Identify which cell holds the provided text, then report its (x, y) central coordinate. 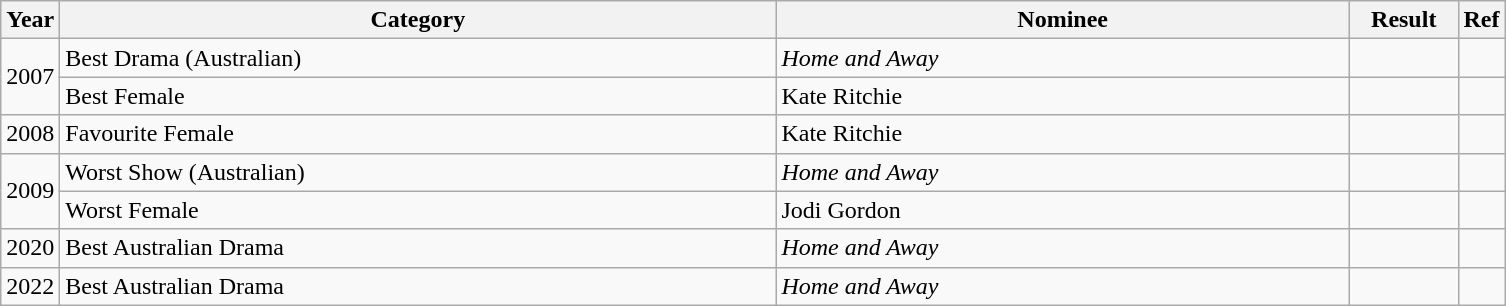
Worst Female (418, 210)
2022 (30, 286)
2009 (30, 191)
Nominee (1063, 20)
Result (1404, 20)
Jodi Gordon (1063, 210)
2007 (30, 77)
Best Female (418, 96)
Best Drama (Australian) (418, 58)
Category (418, 20)
2008 (30, 134)
2020 (30, 248)
Year (30, 20)
Worst Show (Australian) (418, 172)
Favourite Female (418, 134)
Ref (1482, 20)
